Output the (X, Y) coordinate of the center of the cell containing the given text.  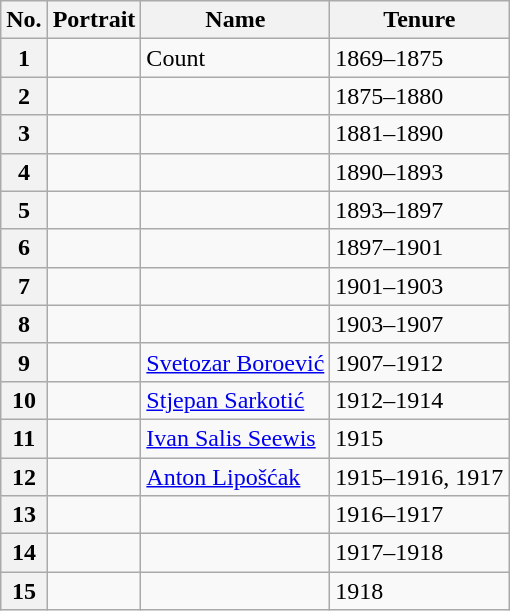
1875–1880 (420, 96)
Count (236, 58)
1890–1893 (420, 172)
1881–1890 (420, 134)
3 (24, 134)
1903–1907 (420, 324)
15 (24, 591)
6 (24, 248)
No. (24, 20)
14 (24, 553)
1915 (420, 438)
7 (24, 286)
Anton Lipošćak (236, 477)
Stjepan Sarkotić (236, 400)
10 (24, 400)
1901–1903 (420, 286)
4 (24, 172)
9 (24, 362)
1893–1897 (420, 210)
1869–1875 (420, 58)
Svetozar Boroević (236, 362)
12 (24, 477)
1918 (420, 591)
5 (24, 210)
8 (24, 324)
Name (236, 20)
1917–1918 (420, 553)
11 (24, 438)
1907–1912 (420, 362)
1 (24, 58)
Portrait (94, 20)
1915–1916, 1917 (420, 477)
Ivan Salis Seewis (236, 438)
Tenure (420, 20)
1916–1917 (420, 515)
1897–1901 (420, 248)
13 (24, 515)
1912–1914 (420, 400)
2 (24, 96)
